Find where the given text appears and provide that cell's center as (x, y) coordinate. 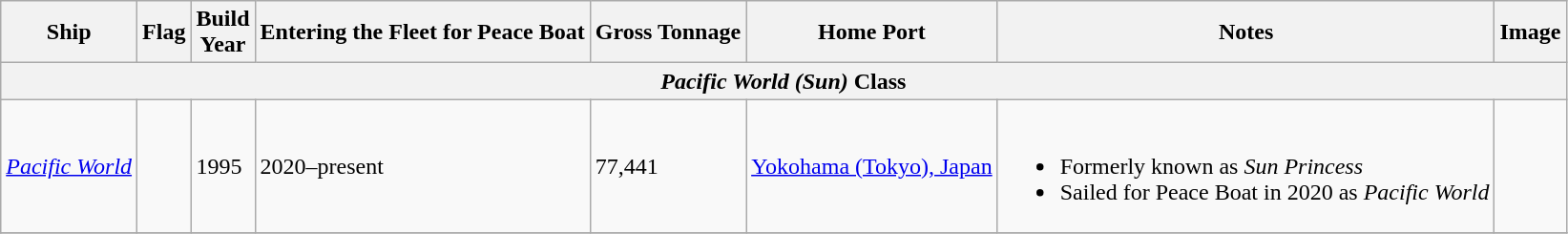
Flag (164, 32)
Gross Tonnage (668, 32)
Formerly known as Sun PrincessSailed for Peace Boat in 2020 as Pacific World (1246, 166)
Home Port (872, 32)
Pacific World (69, 166)
Yokohama (Tokyo), Japan (872, 166)
Pacific World (Sun) Class (784, 81)
Image (1531, 32)
77,441 (668, 166)
Entering the Fleet for Peace Boat (422, 32)
2020–present (422, 166)
Ship (69, 32)
BuildYear (223, 32)
Notes (1246, 32)
1995 (223, 166)
